Search for the cell housing the specified text and yield its (x, y) center coordinate. 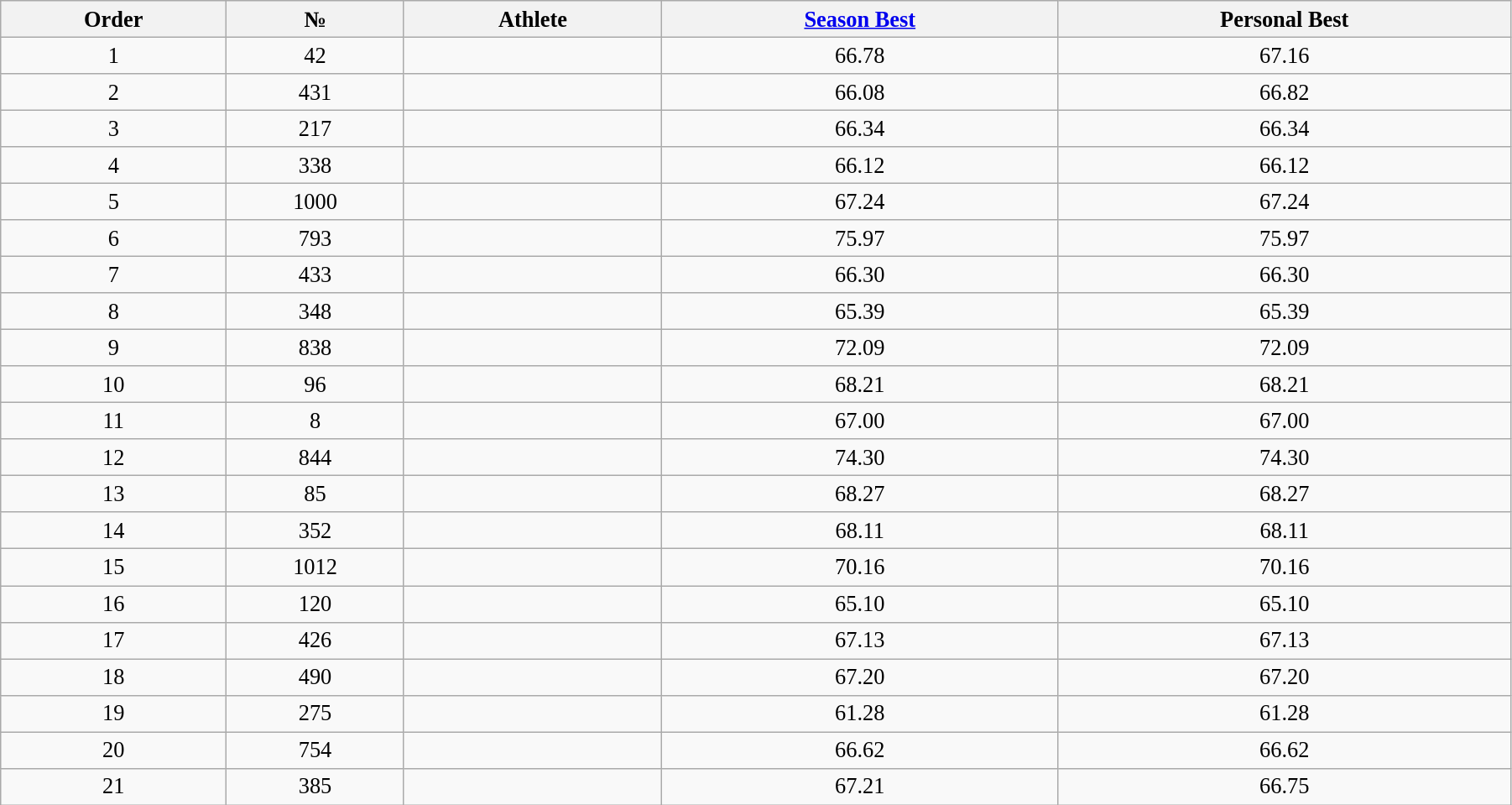
2 (114, 91)
5 (114, 201)
18 (114, 677)
754 (315, 750)
42 (315, 55)
1012 (315, 567)
844 (315, 457)
16 (114, 604)
1 (114, 55)
10 (114, 384)
431 (315, 91)
21 (114, 787)
19 (114, 714)
12 (114, 457)
66.75 (1284, 787)
426 (315, 640)
67.16 (1284, 55)
85 (315, 494)
66.78 (860, 55)
9 (114, 348)
17 (114, 640)
433 (315, 274)
Order (114, 18)
13 (114, 494)
№ (315, 18)
338 (315, 165)
66.08 (860, 91)
490 (315, 677)
838 (315, 348)
Season Best (860, 18)
7 (114, 274)
352 (315, 531)
66.82 (1284, 91)
67.21 (860, 787)
6 (114, 238)
275 (315, 714)
348 (315, 311)
3 (114, 128)
15 (114, 567)
793 (315, 238)
11 (114, 421)
217 (315, 128)
385 (315, 787)
20 (114, 750)
1000 (315, 201)
120 (315, 604)
14 (114, 531)
4 (114, 165)
Athlete (532, 18)
Personal Best (1284, 18)
96 (315, 384)
